Return (x, y) of the center of cell containing provided text 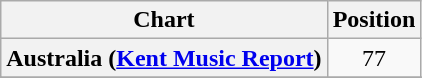
Chart (164, 20)
Position (374, 20)
Australia (Kent Music Report) (164, 58)
77 (374, 58)
